Return (X, Y) of the center of cell containing provided text 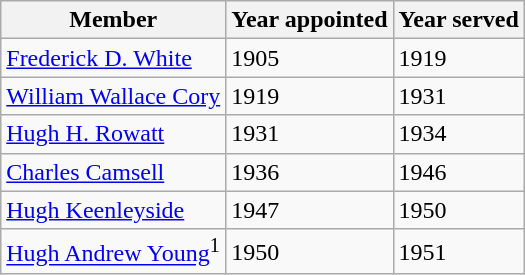
1905 (310, 58)
Year served (458, 20)
1934 (458, 134)
1946 (458, 172)
1947 (310, 210)
1951 (458, 252)
1936 (310, 172)
Frederick D. White (114, 58)
Hugh Keenleyside (114, 210)
Year appointed (310, 20)
Hugh Andrew Young1 (114, 252)
Hugh H. Rowatt (114, 134)
Member (114, 20)
William Wallace Cory (114, 96)
Charles Camsell (114, 172)
